Detect which cell encompasses the target text, then output its [x, y] center coordinate. 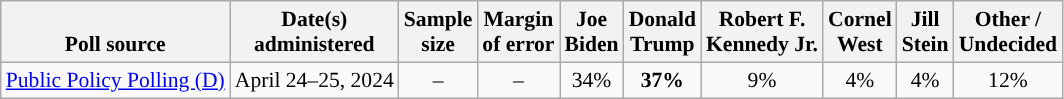
DonaldTrump [662, 32]
12% [1008, 80]
Date(s)administered [314, 32]
Poll source [116, 32]
Marginof error [518, 32]
JoeBiden [592, 32]
CornelWest [860, 32]
Public Policy Polling (D) [116, 80]
April 24–25, 2024 [314, 80]
JillStein [926, 32]
37% [662, 80]
Samplesize [438, 32]
34% [592, 80]
Other /Undecided [1008, 32]
9% [762, 80]
Robert F.Kennedy Jr. [762, 32]
